Determine the [X, Y] coordinate at the center of the cell enclosing the given text.  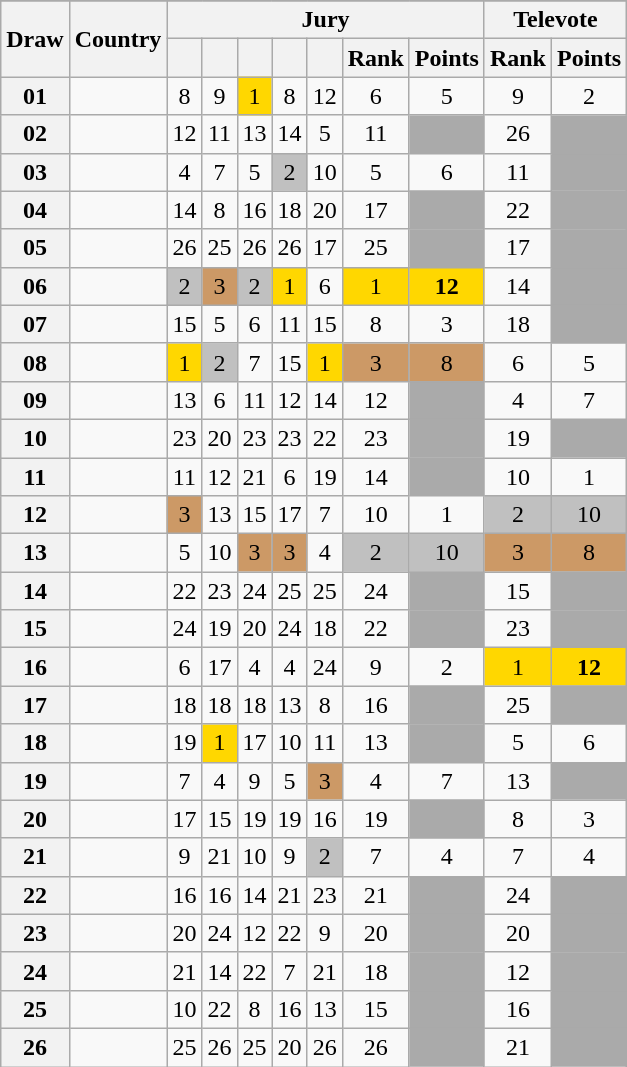
Televote [555, 20]
Jury [326, 20]
06 [35, 286]
Country [118, 39]
07 [35, 324]
01 [35, 96]
05 [35, 248]
04 [35, 210]
02 [35, 134]
08 [35, 362]
03 [35, 172]
09 [35, 400]
Draw [35, 39]
